Determine the (X, Y) coordinate at the center of the cell enclosing the given text.  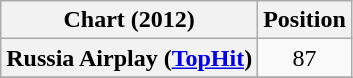
Russia Airplay (TopHit) (130, 58)
Chart (2012) (130, 20)
87 (305, 58)
Position (305, 20)
